Capture the cell that displays the provided text and extract its (x, y) central coordinate. 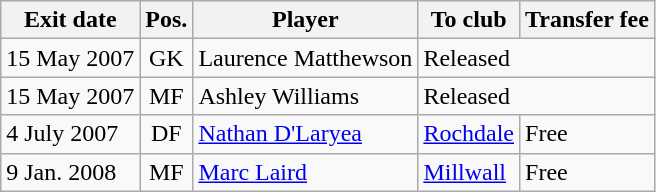
Ashley Williams (306, 96)
DF (166, 134)
To club (469, 20)
Pos. (166, 20)
Transfer fee (588, 20)
Millwall (469, 172)
Rochdale (469, 134)
Player (306, 20)
9 Jan. 2008 (70, 172)
Exit date (70, 20)
Marc Laird (306, 172)
Nathan D'Laryea (306, 134)
GK (166, 58)
Laurence Matthewson (306, 58)
4 July 2007 (70, 134)
